Output the [X, Y] coordinate of the center of the cell containing the given text.  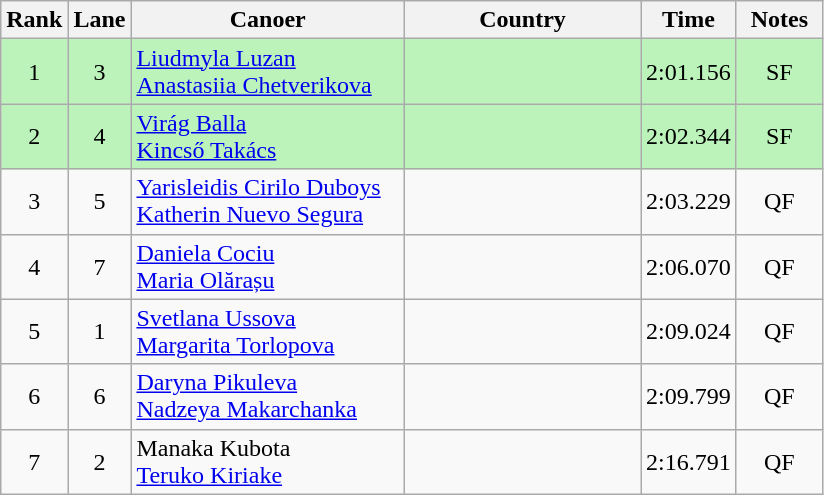
Lane [100, 20]
Time [689, 20]
Liudmyla LuzanAnastasiia Chetverikova [268, 72]
2:06.070 [689, 266]
Daryna PikulevaNadzeya Makarchanka [268, 396]
2:09.024 [689, 332]
2:09.799 [689, 396]
2:02.344 [689, 136]
Virág BallaKincső Takács [268, 136]
Notes [779, 20]
2:01.156 [689, 72]
Canoer [268, 20]
Manaka KubotaTeruko Kiriake [268, 462]
2:16.791 [689, 462]
Yarisleidis Cirilo DuboysKatherin Nuevo Segura [268, 202]
Rank [34, 20]
Daniela CociuMaria Olărașu [268, 266]
Svetlana UssovaMargarita Torlopova [268, 332]
Country [522, 20]
2:03.229 [689, 202]
